Output the [X, Y] coordinate of the center of the cell containing the given text.  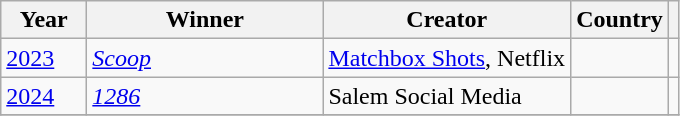
Year [44, 20]
Scoop [205, 58]
2024 [44, 96]
Creator [447, 20]
1286 [205, 96]
2023 [44, 58]
Matchbox Shots, Netflix [447, 58]
Country [620, 20]
Winner [205, 20]
Salem Social Media [447, 96]
